Extract the [x, y] coordinate from the center of the cell holding the provided text.  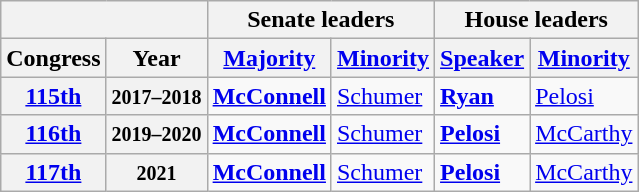
115th [54, 96]
2017–2018 [156, 96]
Ryan [482, 96]
117th [54, 172]
Year [156, 58]
116th [54, 134]
2021 [156, 172]
Speaker [482, 58]
Senate leaders [320, 20]
Congress [54, 58]
2019–2020 [156, 134]
House leaders [536, 20]
Majority [269, 58]
